Provide the [X, Y] coordinate of the cell's center where the given text is located.  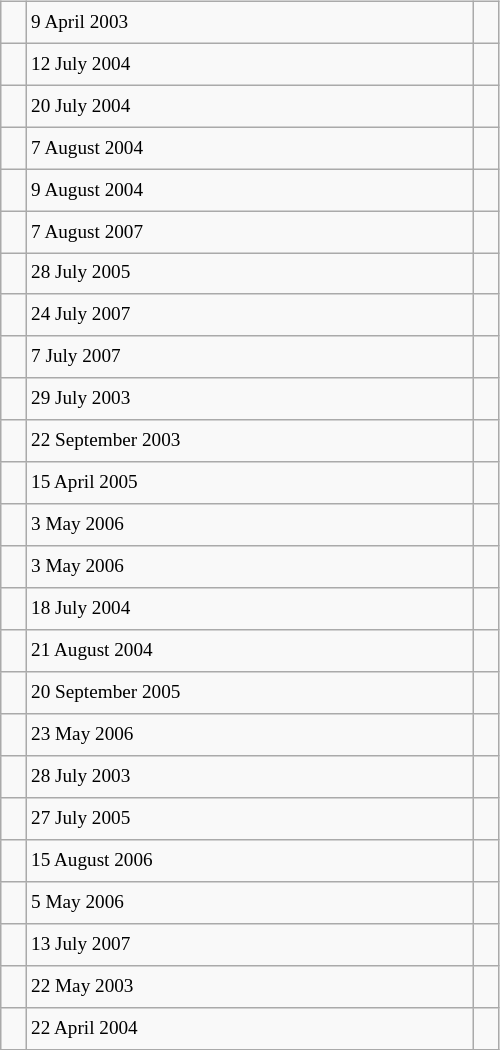
7 July 2007 [249, 357]
5 May 2006 [249, 902]
9 April 2003 [249, 22]
7 August 2004 [249, 148]
23 May 2006 [249, 735]
22 May 2003 [249, 986]
12 July 2004 [249, 64]
18 July 2004 [249, 609]
20 September 2005 [249, 693]
24 July 2007 [249, 315]
29 July 2003 [249, 399]
15 April 2005 [249, 483]
15 August 2006 [249, 861]
28 July 2005 [249, 274]
22 September 2003 [249, 441]
9 August 2004 [249, 190]
13 July 2007 [249, 944]
21 August 2004 [249, 651]
22 April 2004 [249, 1028]
7 August 2007 [249, 232]
27 July 2005 [249, 819]
20 July 2004 [249, 106]
28 July 2003 [249, 777]
